Capture the cell that displays the provided text and extract its [x, y] central coordinate. 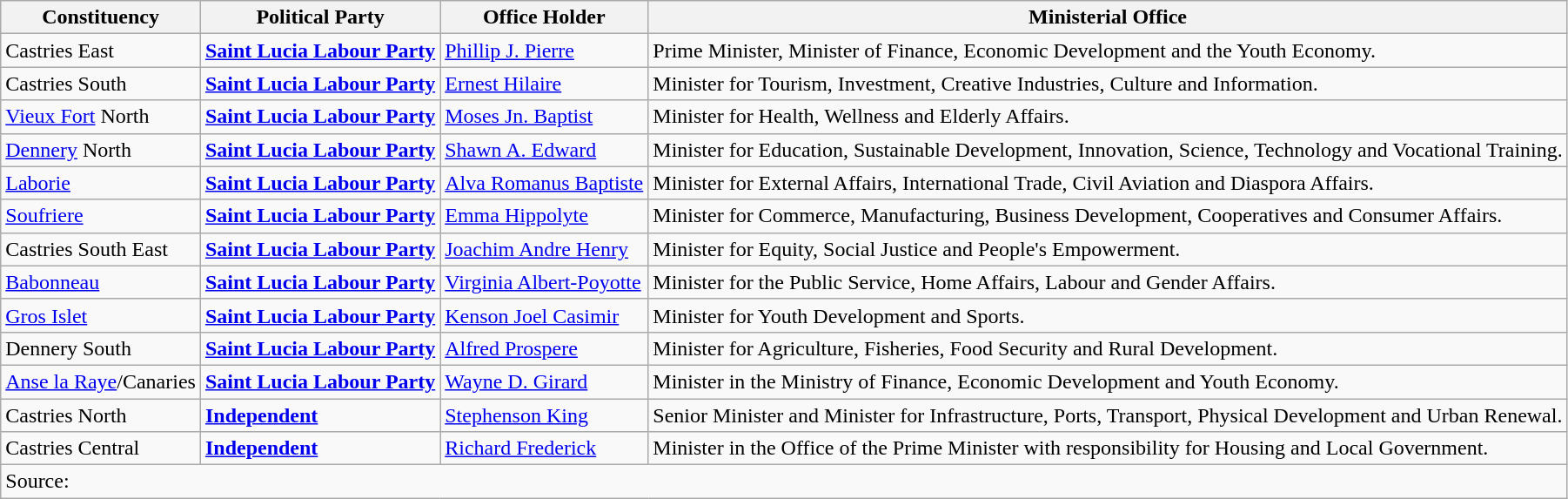
Source: [785, 482]
Minister in the Ministry of Finance, Economic Development and Youth Economy. [1109, 381]
Shawn A. Edward [545, 150]
Minister in the Office of the Prime Minister with responsibility for Housing and Local Government. [1109, 448]
Joachim Andre Henry [545, 249]
Wayne D. Girard [545, 381]
Minister for Agriculture, Fisheries, Food Security and Rural Development. [1109, 348]
Laborie [101, 183]
Vieux Fort North [101, 117]
Phillip J. Pierre [545, 51]
Minister for Equity, Social Justice and People's Empowerment. [1109, 249]
Emma Hippolyte [545, 216]
Alfred Prospere [545, 348]
Senior Minister and Minister for Infrastructure, Ports, Transport, Physical Development and Urban Renewal. [1109, 415]
Castries Central [101, 448]
Alva Romanus Baptiste [545, 183]
Stephenson King [545, 415]
Minister for Youth Development and Sports. [1109, 315]
Minister for Education, Sustainable Development, Innovation, Science, Technology and Vocational Training. [1109, 150]
Minister for Health, Wellness and Elderly Affairs. [1109, 117]
Ernest Hilaire [545, 84]
Constituency [101, 17]
Minister for the Public Service, Home Affairs, Labour and Gender Affairs. [1109, 282]
Minister for External Affairs, International Trade, Civil Aviation and Diaspora Affairs. [1109, 183]
Anse la Raye/Canaries [101, 381]
Soufriere [101, 216]
Minister for Tourism, Investment, Creative Industries, Culture and Information. [1109, 84]
Moses Jn. Baptist [545, 117]
Minister for Commerce, Manufacturing, Business Development, Cooperatives and Consumer Affairs. [1109, 216]
Castries South [101, 84]
Castries South East [101, 249]
Dennery South [101, 348]
Dennery North [101, 150]
Office Holder [545, 17]
Prime Minister, Minister of Finance, Economic Development and the Youth Economy. [1109, 51]
Richard Frederick [545, 448]
Babonneau [101, 282]
Castries North [101, 415]
Ministerial Office [1109, 17]
Gros Islet [101, 315]
Political Party [320, 17]
Castries East [101, 51]
Kenson Joel Casimir [545, 315]
Virginia Albert-Poyotte [545, 282]
